Capture the cell that displays the provided text and extract its (X, Y) central coordinate. 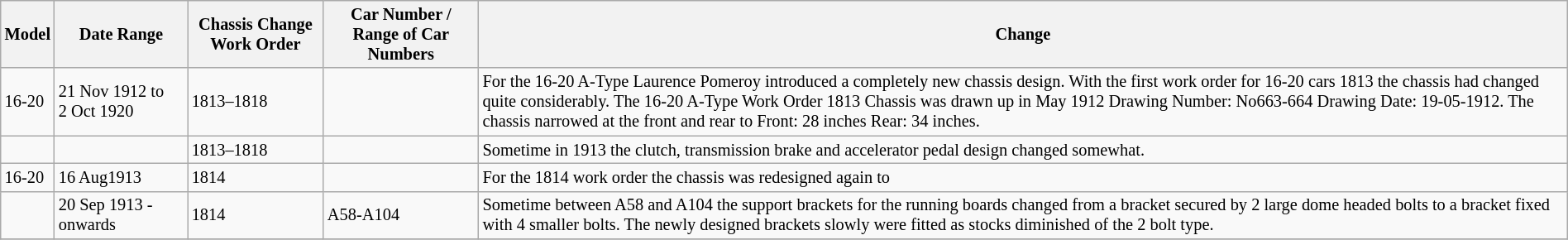
Date Range (121, 34)
For the 1814 work order the chassis was redesigned again to (1024, 177)
Car Number / Range of Car Numbers (401, 34)
21 Nov 1912 to2 Oct 1920 (121, 102)
Model (28, 34)
16 Aug1913 (121, 177)
Sometime in 1913 the clutch, transmission brake and accelerator pedal design changed somewhat. (1024, 150)
Change (1024, 34)
Chassis Change Work Order (256, 34)
20 Sep 1913 - onwards (121, 215)
A58-A104 (401, 215)
